Output the [X, Y] coordinate of the center of the cell containing the given text.  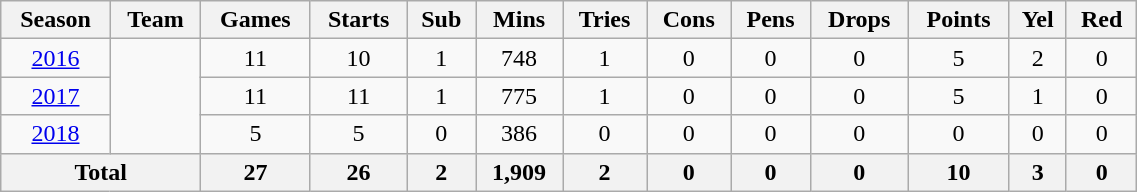
Team [155, 20]
748 [520, 58]
775 [520, 96]
Tries [605, 20]
Yel [1038, 20]
2018 [56, 134]
Sub [441, 20]
26 [358, 172]
Points [958, 20]
Season [56, 20]
27 [256, 172]
Cons [688, 20]
Starts [358, 20]
Drops [859, 20]
2016 [56, 58]
Games [256, 20]
386 [520, 134]
3 [1038, 172]
Red [1101, 20]
Pens [770, 20]
Total [101, 172]
1,909 [520, 172]
2017 [56, 96]
Mins [520, 20]
